Pinpoint the cell where the given text exists, returning its (x, y) midpoint coordinate. 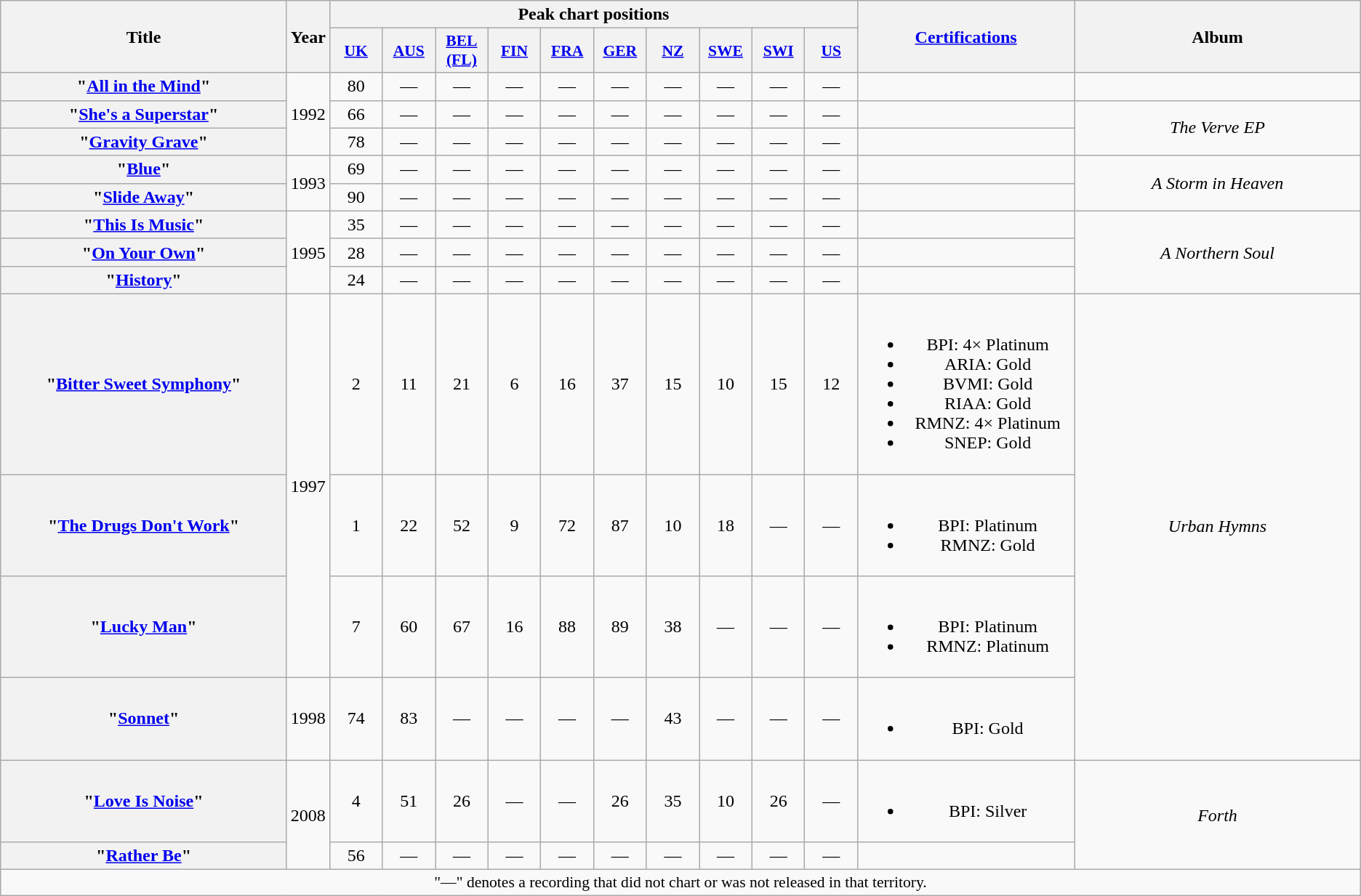
"This Is Music" (144, 225)
43 (673, 719)
80 (356, 86)
74 (356, 719)
89 (619, 627)
"—" denotes a recording that did not chart or was not released in that territory. (680, 883)
28 (356, 252)
51 (409, 801)
Title (144, 36)
2008 (308, 815)
24 (356, 280)
1997 (308, 485)
88 (567, 627)
52 (462, 525)
"Gravity Grave" (144, 142)
A Northern Soul (1218, 252)
6 (515, 384)
1993 (308, 183)
11 (409, 384)
GER (619, 51)
NZ (673, 51)
72 (567, 525)
Year (308, 36)
"Bitter Sweet Symphony" (144, 384)
Certifications (965, 36)
1995 (308, 252)
1992 (308, 114)
"Blue" (144, 169)
22 (409, 525)
87 (619, 525)
38 (673, 627)
18 (726, 525)
67 (462, 627)
BPI: Gold (965, 719)
1 (356, 525)
"She's a Superstar" (144, 114)
Peak chart positions (593, 15)
BEL(FL) (462, 51)
4 (356, 801)
"The Drugs Don't Work" (144, 525)
2 (356, 384)
"On Your Own" (144, 252)
FIN (515, 51)
69 (356, 169)
Album (1218, 36)
The Verve EP (1218, 128)
FRA (567, 51)
BPI: 4× PlatinumARIA: GoldBVMI: GoldRIAA: GoldRMNZ: 4× PlatinumSNEP: Gold (965, 384)
56 (356, 856)
A Storm in Heaven (1218, 183)
US (832, 51)
SWI (778, 51)
83 (409, 719)
"Slide Away" (144, 197)
21 (462, 384)
60 (409, 627)
"Lucky Man" (144, 627)
90 (356, 197)
SWE (726, 51)
UK (356, 51)
Urban Hymns (1218, 526)
"Sonnet" (144, 719)
AUS (409, 51)
"All in the Mind" (144, 86)
"Love Is Noise" (144, 801)
BPI: PlatinumRMNZ: Gold (965, 525)
"Rather Be" (144, 856)
BPI: Silver (965, 801)
BPI: PlatinumRMNZ: Platinum (965, 627)
9 (515, 525)
66 (356, 114)
37 (619, 384)
7 (356, 627)
78 (356, 142)
12 (832, 384)
"History" (144, 280)
1998 (308, 719)
Forth (1218, 815)
